Provide the (x, y) coordinate of the cell's center where the given text is located.  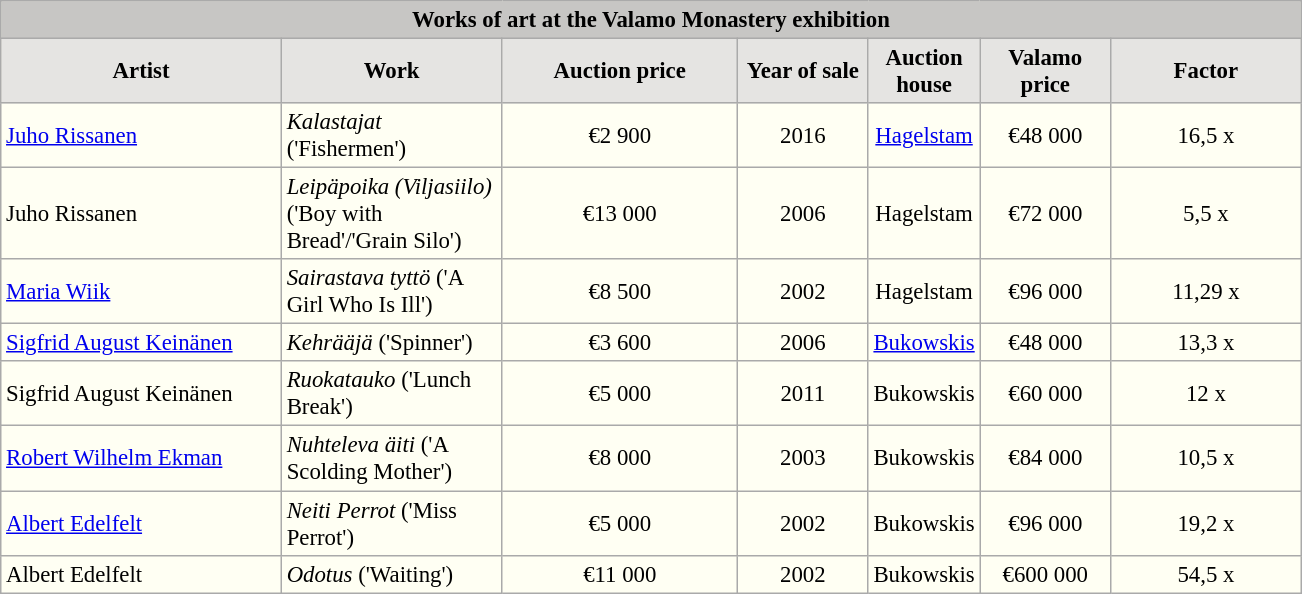
€11 000 (620, 574)
€60 000 (1046, 394)
€72 000 (1046, 214)
Auction price (620, 72)
Robert Wilhelm Ekman (142, 458)
€84 000 (1046, 458)
Year of sale (804, 72)
Work (392, 72)
€600 000 (1046, 574)
€8 500 (620, 292)
Auction house (924, 72)
Kalastajat ('Fishermen') (392, 136)
Factor (1206, 72)
Ruokatauko ('Lunch Break') (392, 394)
Odotus ('Waiting') (392, 574)
19,2 x (1206, 524)
Sairastava tyttö ('A Girl Who Is Ill') (392, 292)
€2 900 (620, 136)
Artist (142, 72)
13,3 x (1206, 343)
12 x (1206, 394)
54,5 x (1206, 574)
Neiti Perrot ('Miss Perrot') (392, 524)
Nuhteleva äiti ('A Scolding Mother') (392, 458)
10,5 x (1206, 458)
€3 600 (620, 343)
Works of art at the Valamo Monastery exhibition (651, 20)
16,5 x (1206, 136)
2003 (804, 458)
Valamo price (1046, 72)
5,5 x (1206, 214)
€8 000 (620, 458)
€13 000 (620, 214)
Kehrääjä ('Spinner') (392, 343)
2011 (804, 394)
Leipäpoika (Viljasiilo) ('Boy with Bread'/'Grain Silo') (392, 214)
Maria Wiik (142, 292)
11,29 x (1206, 292)
2016 (804, 136)
